Provide the [x, y] coordinate of the cell's center where the given text is located.  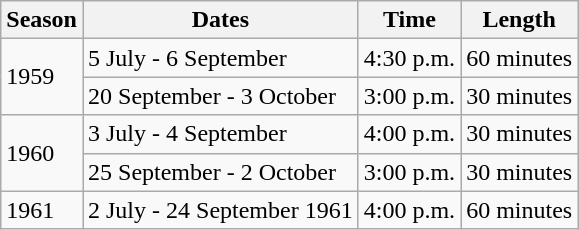
3 July - 4 September [220, 134]
Season [42, 20]
1960 [42, 153]
4:30 p.m. [409, 58]
20 September - 3 October [220, 96]
1961 [42, 210]
Length [520, 20]
25 September - 2 October [220, 172]
Dates [220, 20]
1959 [42, 77]
2 July - 24 September 1961 [220, 210]
5 July - 6 September [220, 58]
Time [409, 20]
